Capture the cell that displays the provided text and extract its [X, Y] central coordinate. 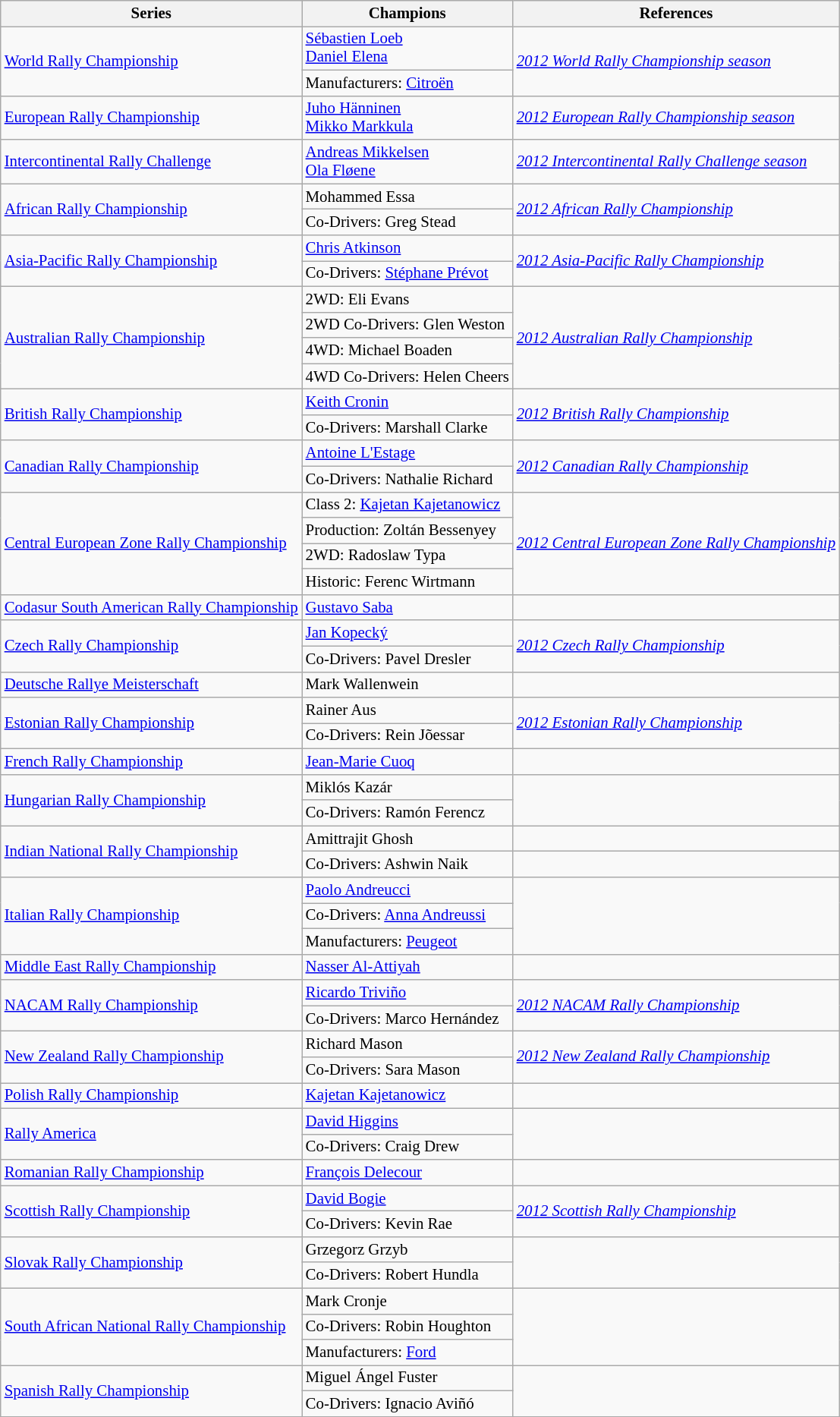
New Zealand Rally Championship [152, 1057]
2012 Scottish Rally Championship [676, 1211]
2012 New Zealand Rally Championship [676, 1057]
David Higgins [407, 1121]
NACAM Rally Championship [152, 1006]
Co-Drivers: Marco Hernández [407, 1019]
Manufacturers: Peugeot [407, 941]
Jean-Marie Cuoq [407, 761]
Antoine L'Estage [407, 453]
Production: Zoltán Bessenyey [407, 531]
2012 European Rally Championship season [676, 118]
2012 Central European Zone Rally Championship [676, 543]
Paolo Andreucci [407, 890]
2012 Czech Rally Championship [676, 646]
Grzegorz Grzyb [407, 1249]
European Rally Championship [152, 118]
Estonian Rally Championship [152, 723]
Amittrajit Ghosh [407, 839]
2012 Estonian Rally Championship [676, 723]
Scottish Rally Championship [152, 1211]
Indian National Rally Championship [152, 852]
Polish Rally Championship [152, 1095]
French Rally Championship [152, 761]
Ricardo Triviño [407, 993]
2012 African Rally Championship [676, 209]
Czech Rally Championship [152, 646]
Co-Drivers: Kevin Rae [407, 1224]
Co-Drivers: Ignacio Aviñó [407, 1404]
Kajetan Kajetanowicz [407, 1095]
Deutsche Rallye Meisterschaft [152, 685]
Chris Atkinson [407, 248]
Keith Cronin [407, 402]
2012 NACAM Rally Championship [676, 1006]
Intercontinental Rally Challenge [152, 162]
British Rally Championship [152, 415]
References [676, 14]
Rainer Aus [407, 710]
Gustavo Saba [407, 607]
Miguel Ángel Fuster [407, 1378]
Hungarian Rally Championship [152, 800]
Co-Drivers: Sara Mason [407, 1070]
François Delecour [407, 1173]
Nasser Al-Attiyah [407, 967]
Juho Hänninen Mikko Markkula [407, 118]
Mark Cronje [407, 1301]
David Bogie [407, 1198]
Central European Zone Rally Championship [152, 543]
2WD: Radoslaw Typa [407, 556]
2012 World Rally Championship season [676, 61]
Spanish Rally Championship [152, 1391]
2WD Co-Drivers: Glen Weston [407, 325]
Jan Kopecký [407, 633]
Co-Drivers: Craig Drew [407, 1147]
Co-Drivers: Marshall Clarke [407, 427]
Co-Drivers: Stéphane Prévot [407, 273]
World Rally Championship [152, 61]
Middle East Rally Championship [152, 967]
2012 Intercontinental Rally Challenge season [676, 162]
2012 British Rally Championship [676, 415]
2012 Asia-Pacific Rally Championship [676, 261]
African Rally Championship [152, 209]
Co-Drivers: Robin Houghton [407, 1327]
Co-Drivers: Greg Stead [407, 222]
Canadian Rally Championship [152, 466]
Australian Rally Championship [152, 337]
2WD: Eli Evans [407, 299]
South African National Rally Championship [152, 1327]
Sébastien Loeb Daniel Elena [407, 48]
2012 Canadian Rally Championship [676, 466]
Mohammed Essa [407, 197]
Manufacturers: Ford [407, 1352]
Champions [407, 14]
Asia-Pacific Rally Championship [152, 261]
Italian Rally Championship [152, 916]
Slovak Rally Championship [152, 1262]
Richard Mason [407, 1044]
Romanian Rally Championship [152, 1173]
Co-Drivers: Robert Hundla [407, 1275]
Miklós Kazár [407, 787]
Class 2: Kajetan Kajetanowicz [407, 505]
Co-Drivers: Ramón Ferencz [407, 813]
Series [152, 14]
Manufacturers: Citroën [407, 83]
Rally America [152, 1134]
Co-Drivers: Nathalie Richard [407, 479]
Co-Drivers: Rein Jõessar [407, 736]
Co-Drivers: Ashwin Naik [407, 864]
Historic: Ferenc Wirtmann [407, 582]
Mark Wallenwein [407, 685]
4WD: Michael Boaden [407, 351]
2012 Australian Rally Championship [676, 337]
Co-Drivers: Pavel Dresler [407, 659]
Co-Drivers: Anna Andreussi [407, 916]
4WD Co-Drivers: Helen Cheers [407, 376]
Andreas Mikkelsen Ola Fløene [407, 162]
Codasur South American Rally Championship [152, 607]
